Provide the (X, Y) coordinate of the cell's center where the given text is located.  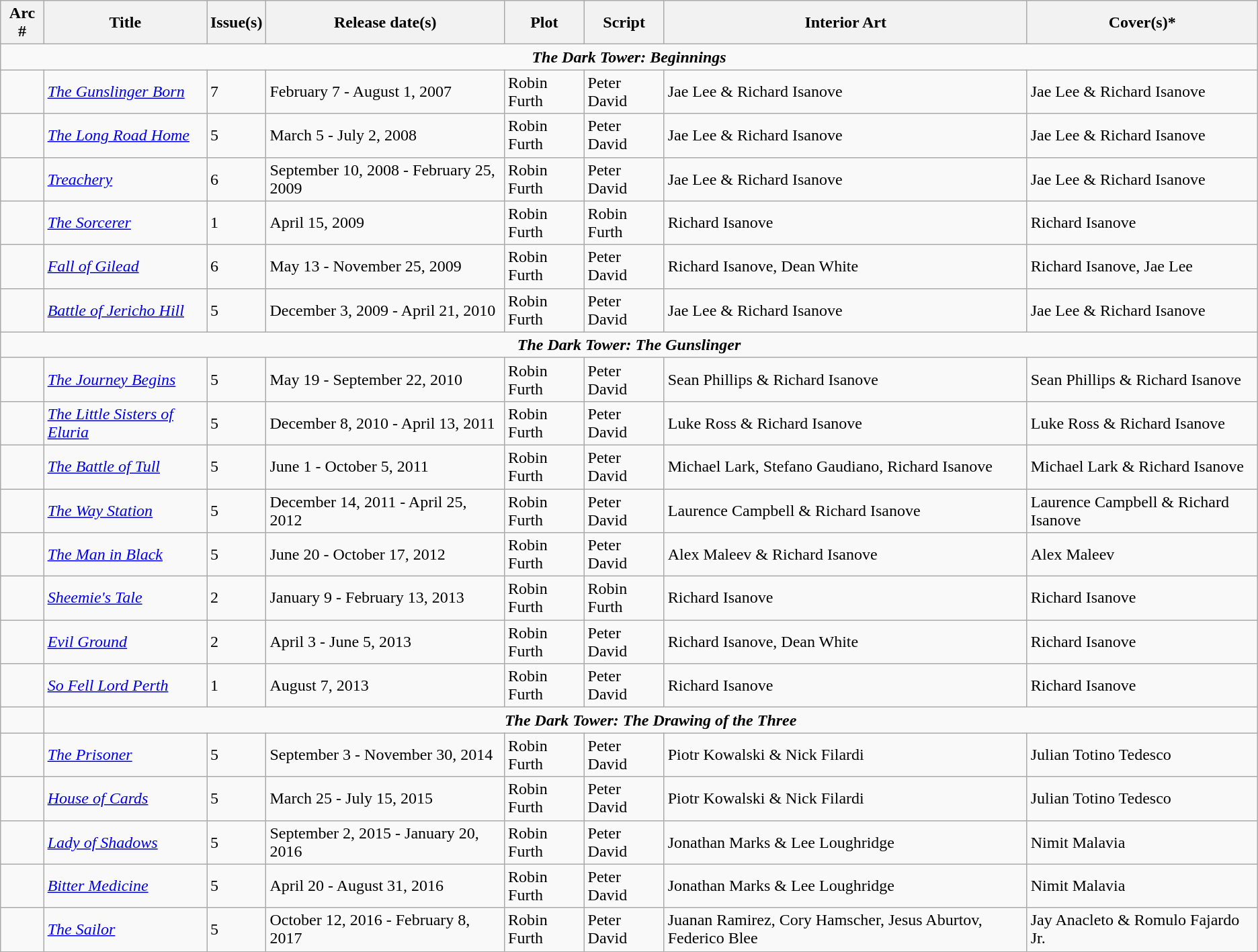
March 5 - July 2, 2008 (386, 136)
The Man in Black (125, 555)
Alex Maleev & Richard Isanove (845, 555)
June 1 - October 5, 2011 (386, 466)
Plot (544, 23)
August 7, 2013 (386, 685)
December 14, 2011 - April 25, 2012 (386, 511)
Issue(s) (237, 23)
Michael Lark & Richard Isanove (1142, 466)
Alex Maleev (1142, 555)
April 15, 2009 (386, 223)
Release date(s) (386, 23)
May 19 - September 22, 2010 (386, 379)
The Long Road Home (125, 136)
October 12, 2016 - February 8, 2017 (386, 930)
Treachery (125, 179)
February 7 - August 1, 2007 (386, 91)
House of Cards (125, 798)
December 8, 2010 - April 13, 2011 (386, 423)
September 2, 2015 - January 20, 2016 (386, 842)
Lady of Shadows (125, 842)
April 3 - June 5, 2013 (386, 642)
September 3 - November 30, 2014 (386, 755)
The Prisoner (125, 755)
The Dark Tower: Beginnings (629, 57)
7 (237, 91)
Interior Art (845, 23)
The Journey Begins (125, 379)
Arc # (22, 23)
April 20 - August 31, 2016 (386, 885)
Title (125, 23)
January 9 - February 13, 2013 (386, 598)
Richard Isanove, Jae Lee (1142, 266)
The Sorcerer (125, 223)
March 25 - July 15, 2015 (386, 798)
Fall of Gilead (125, 266)
The Dark Tower: The Gunslinger (629, 345)
The Little Sisters of Eluria (125, 423)
Cover(s)* (1142, 23)
Sheemie's Tale (125, 598)
The Dark Tower: The Drawing of the Three (651, 720)
Bitter Medicine (125, 885)
The Gunslinger Born (125, 91)
Jay Anacleto & Romulo Fajardo Jr. (1142, 930)
The Sailor (125, 930)
May 13 - November 25, 2009 (386, 266)
September 10, 2008 - February 25, 2009 (386, 179)
The Battle of Tull (125, 466)
June 20 - October 17, 2012 (386, 555)
Juanan Ramirez, Cory Hamscher, Jesus Aburtov, Federico Blee (845, 930)
Evil Ground (125, 642)
December 3, 2009 - April 21, 2010 (386, 310)
Michael Lark, Stefano Gaudiano, Richard Isanove (845, 466)
Battle of Jericho Hill (125, 310)
So Fell Lord Perth (125, 685)
Script (624, 23)
The Way Station (125, 511)
